Provide the (X, Y) coordinate of the cell's center where the given text is located.  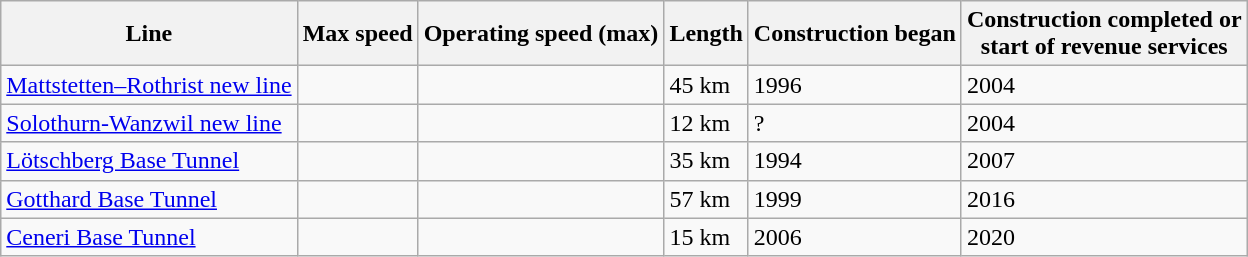
Ceneri Base Tunnel (149, 237)
Operating speed (max) (541, 34)
Length (706, 34)
15 km (706, 237)
57 km (706, 199)
1999 (854, 199)
2016 (1104, 199)
Max speed (358, 34)
Gotthard Base Tunnel (149, 199)
1996 (854, 85)
2006 (854, 237)
1994 (854, 161)
Construction completed orstart of revenue services (1104, 34)
Construction began (854, 34)
35 km (706, 161)
Mattstetten–Rothrist new line (149, 85)
2020 (1104, 237)
2007 (1104, 161)
Lötschberg Base Tunnel (149, 161)
? (854, 123)
Solothurn-Wanzwil new line (149, 123)
45 km (706, 85)
Line (149, 34)
12 km (706, 123)
